Search for the cell housing the specified text and yield its [X, Y] center coordinate. 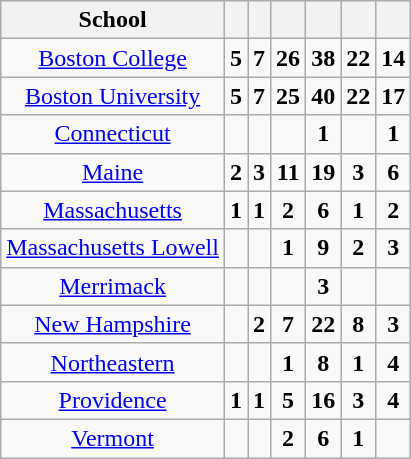
11 [288, 172]
Boston University [113, 96]
Massachusetts Lowell [113, 248]
25 [288, 96]
Boston College [113, 58]
Connecticut [113, 134]
Providence [113, 400]
16 [324, 400]
Massachusetts [113, 210]
New Hampshire [113, 324]
40 [324, 96]
38 [324, 58]
School [113, 20]
14 [394, 58]
Vermont [113, 438]
26 [288, 58]
9 [324, 248]
19 [324, 172]
Northeastern [113, 362]
17 [394, 96]
Merrimack [113, 286]
Maine [113, 172]
